Detect which cell encompasses the target text, then output its (X, Y) center coordinate. 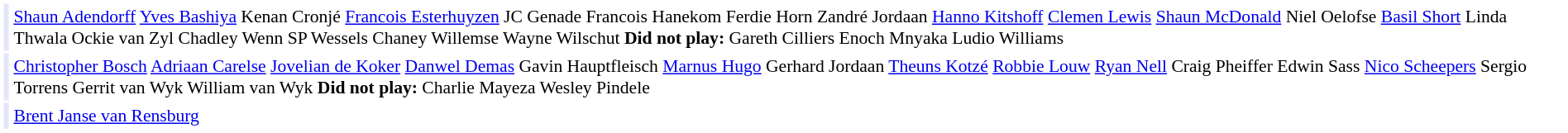
Brent Janse van Rensburg (788, 116)
